From the cell containing the given text, extract its center point as (X, Y) coordinate. 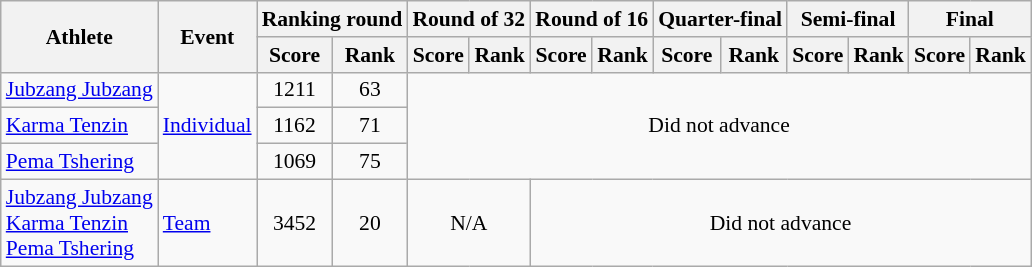
20 (370, 222)
Final (970, 19)
71 (370, 126)
Semi-final (848, 19)
3452 (295, 222)
Jubzang JubzangKarma TenzinPema Tshering (80, 222)
Individual (208, 126)
Round of 16 (592, 19)
Jubzang Jubzang (80, 90)
63 (370, 90)
1211 (295, 90)
Karma Tenzin (80, 126)
Ranking round (332, 19)
1162 (295, 126)
Round of 32 (468, 19)
Team (208, 222)
N/A (468, 222)
Athlete (80, 36)
Quarter-final (720, 19)
75 (370, 162)
1069 (295, 162)
Pema Tshering (80, 162)
Event (208, 36)
